Provide the [X, Y] coordinate of the cell's center where the given text is located.  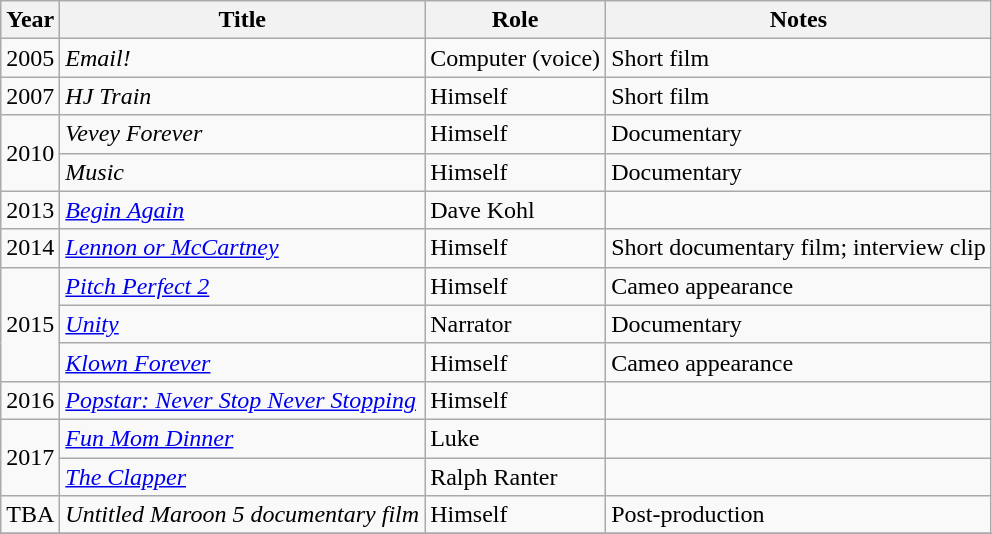
2010 [30, 153]
2007 [30, 96]
HJ Train [242, 96]
Untitled Maroon 5 documentary film [242, 515]
Lennon or McCartney [242, 248]
Unity [242, 324]
Fun Mom Dinner [242, 438]
Dave Kohl [516, 210]
Vevey Forever [242, 134]
Luke [516, 438]
Post-production [799, 515]
Begin Again [242, 210]
TBA [30, 515]
Music [242, 172]
Notes [799, 20]
Klown Forever [242, 362]
2013 [30, 210]
Email! [242, 58]
The Clapper [242, 477]
Title [242, 20]
Ralph Ranter [516, 477]
Year [30, 20]
Computer (voice) [516, 58]
Popstar: Never Stop Never Stopping [242, 400]
Pitch Perfect 2 [242, 286]
Role [516, 20]
Narrator [516, 324]
2017 [30, 457]
2005 [30, 58]
2014 [30, 248]
2015 [30, 324]
Short documentary film; interview clip [799, 248]
2016 [30, 400]
